Extract the [x, y] coordinate from the center of the cell holding the provided text.  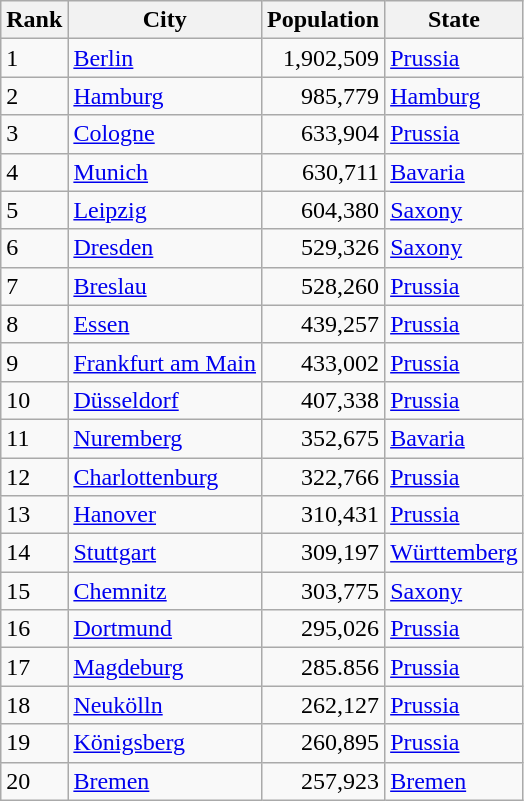
3 [34, 134]
633,904 [324, 134]
17 [34, 667]
Neukölln [165, 705]
257,923 [324, 781]
309,197 [324, 553]
16 [34, 629]
310,431 [324, 515]
Charlottenburg [165, 477]
Dortmund [165, 629]
5 [34, 210]
Düsseldorf [165, 400]
14 [34, 553]
322,766 [324, 477]
Magdeburg [165, 667]
1,902,509 [324, 58]
285.856 [324, 667]
9 [34, 362]
433,002 [324, 362]
State [454, 20]
Dresden [165, 248]
529,326 [324, 248]
11 [34, 438]
12 [34, 477]
10 [34, 400]
439,257 [324, 324]
Chemnitz [165, 591]
295,026 [324, 629]
19 [34, 743]
1 [34, 58]
Berlin [165, 58]
985,779 [324, 96]
528,260 [324, 286]
13 [34, 515]
303,775 [324, 591]
Königsberg [165, 743]
630,711 [324, 172]
8 [34, 324]
262,127 [324, 705]
7 [34, 286]
2 [34, 96]
Breslau [165, 286]
604,380 [324, 210]
Frankfurt am Main [165, 362]
Leipzig [165, 210]
15 [34, 591]
260,895 [324, 743]
407,338 [324, 400]
352,675 [324, 438]
Essen [165, 324]
Nuremberg [165, 438]
Munich [165, 172]
Württemberg [454, 553]
Stuttgart [165, 553]
4 [34, 172]
20 [34, 781]
Cologne [165, 134]
City [165, 20]
Population [324, 20]
Rank [34, 20]
6 [34, 248]
Hanover [165, 515]
18 [34, 705]
